Locate the cell with the specified text and output its (X, Y) center coordinate. 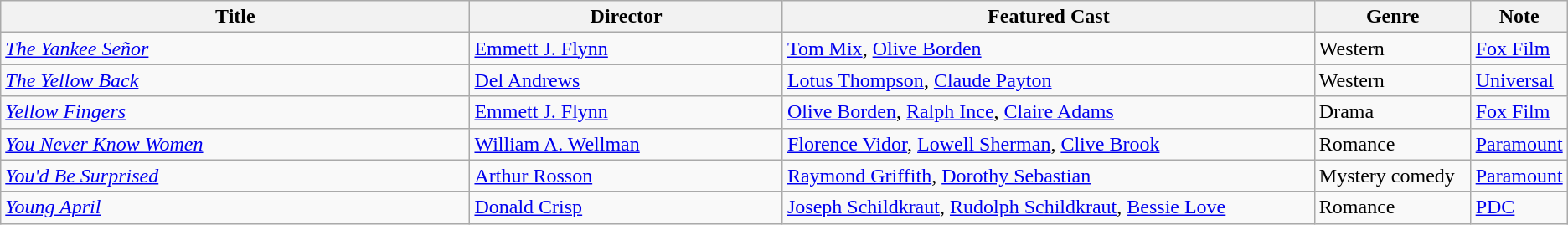
Lotus Thompson, Claude Payton (1049, 80)
Universal (1519, 80)
Genre (1392, 17)
You Never Know Women (235, 144)
Note (1519, 17)
Arthur Rosson (627, 176)
William A. Wellman (627, 144)
The Yellow Back (235, 80)
The Yankee Señor (235, 49)
Florence Vidor, Lowell Sherman, Clive Brook (1049, 144)
Olive Borden, Ralph Ince, Claire Adams (1049, 112)
Del Andrews (627, 80)
You'd Be Surprised (235, 176)
Mystery comedy (1392, 176)
Featured Cast (1049, 17)
Young April (235, 207)
Raymond Griffith, Dorothy Sebastian (1049, 176)
Tom Mix, Olive Borden (1049, 49)
Yellow Fingers (235, 112)
PDC (1519, 207)
Title (235, 17)
Director (627, 17)
Drama (1392, 112)
Joseph Schildkraut, Rudolph Schildkraut, Bessie Love (1049, 207)
Donald Crisp (627, 207)
